Capture the cell that displays the provided text and extract its [X, Y] central coordinate. 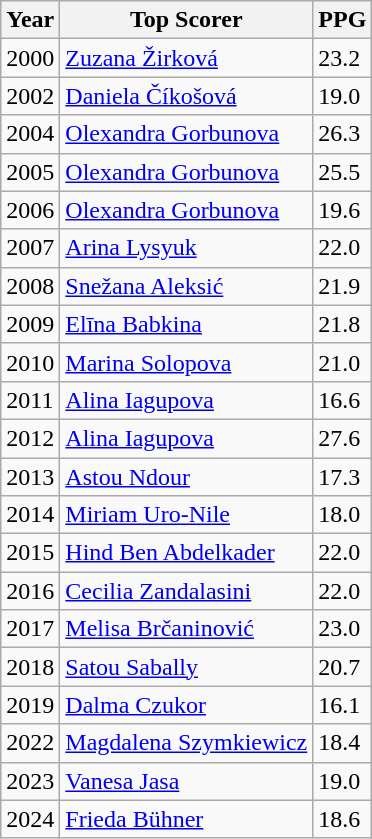
2022 [30, 743]
Astou Ndour [186, 477]
Cecilia Zandalasini [186, 591]
18.0 [342, 515]
Zuzana Žirková [186, 58]
Melisa Brčaninović [186, 629]
Top Scorer [186, 20]
2013 [30, 477]
16.6 [342, 400]
2010 [30, 362]
2007 [30, 248]
Snežana Aleksić [186, 286]
26.3 [342, 134]
21.0 [342, 362]
2000 [30, 58]
Dalma Czukor [186, 705]
2019 [30, 705]
2005 [30, 172]
17.3 [342, 477]
20.7 [342, 667]
2018 [30, 667]
2012 [30, 438]
2016 [30, 591]
2009 [30, 324]
19.6 [342, 210]
25.5 [342, 172]
2002 [30, 96]
Marina Solopova [186, 362]
2015 [30, 553]
2023 [30, 781]
27.6 [342, 438]
Elīna Babkina [186, 324]
Hind Ben Abdelkader [186, 553]
18.6 [342, 819]
2004 [30, 134]
Vanesa Jasa [186, 781]
16.1 [342, 705]
Year [30, 20]
21.9 [342, 286]
Arina Lysyuk [186, 248]
18.4 [342, 743]
2014 [30, 515]
PPG [342, 20]
21.8 [342, 324]
2011 [30, 400]
23.0 [342, 629]
Miriam Uro-Nile [186, 515]
2024 [30, 819]
Satou Sabally [186, 667]
2017 [30, 629]
2006 [30, 210]
2008 [30, 286]
Magdalena Szymkiewicz [186, 743]
Frieda Bühner [186, 819]
Daniela Číkošová [186, 96]
23.2 [342, 58]
